Extract the (x, y) coordinate from the center of the cell holding the provided text.  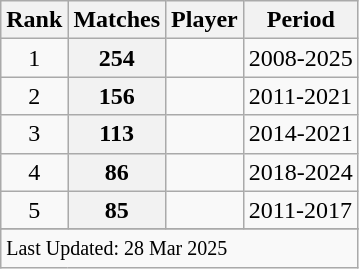
2008-2025 (300, 58)
2 (34, 96)
113 (117, 134)
1 (34, 58)
156 (117, 96)
Matches (117, 20)
3 (34, 134)
5 (34, 210)
Rank (34, 20)
Last Updated: 28 Mar 2025 (180, 248)
Player (205, 20)
85 (117, 210)
86 (117, 172)
2011-2017 (300, 210)
2018-2024 (300, 172)
2014-2021 (300, 134)
4 (34, 172)
Period (300, 20)
254 (117, 58)
2011-2021 (300, 96)
